Output the [x, y] coordinate of the center of the cell containing the given text.  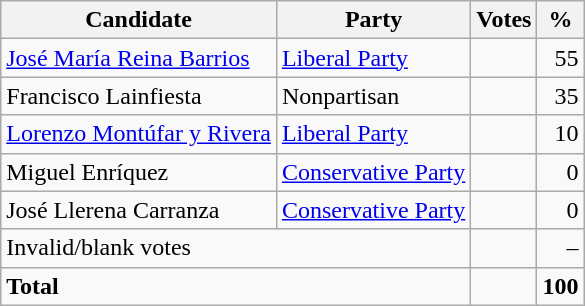
Votes [504, 20]
José Llerena Carranza [139, 210]
55 [560, 58]
35 [560, 96]
Nonpartisan [373, 96]
Total [236, 286]
% [560, 20]
100 [560, 286]
Candidate [139, 20]
Lorenzo Montúfar y Rivera [139, 134]
10 [560, 134]
Invalid/blank votes [236, 248]
José María Reina Barrios [139, 58]
Party [373, 20]
– [560, 248]
Francisco Lainfiesta [139, 96]
Miguel Enríquez [139, 172]
